Determine the (X, Y) coordinate at the center of the cell enclosing the given text.  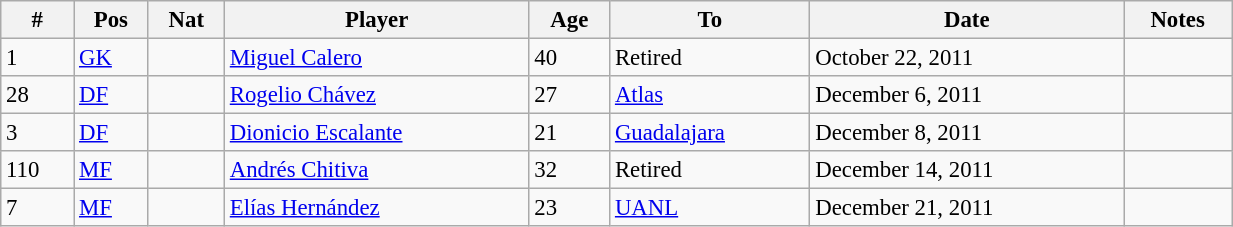
23 (570, 208)
7 (38, 208)
GK (111, 58)
December 21, 2011 (967, 208)
October 22, 2011 (967, 58)
Age (570, 20)
27 (570, 95)
Dionicio Escalante (376, 133)
Notes (1178, 20)
Rogelio Chávez (376, 95)
3 (38, 133)
Nat (186, 20)
Pos (111, 20)
Andrés Chitiva (376, 170)
1 (38, 58)
December 8, 2011 (967, 133)
Date (967, 20)
Atlas (710, 95)
Player (376, 20)
# (38, 20)
Elías Hernández (376, 208)
Miguel Calero (376, 58)
UANL (710, 208)
December 14, 2011 (967, 170)
40 (570, 58)
21 (570, 133)
Guadalajara (710, 133)
32 (570, 170)
110 (38, 170)
December 6, 2011 (967, 95)
28 (38, 95)
To (710, 20)
